Output the (x, y) coordinate of the center of the cell containing the given text.  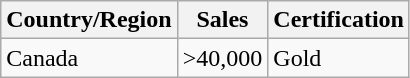
Gold (339, 58)
Canada (89, 58)
Country/Region (89, 20)
Certification (339, 20)
Sales (222, 20)
>40,000 (222, 58)
